Search for the cell housing the specified text and yield its [X, Y] center coordinate. 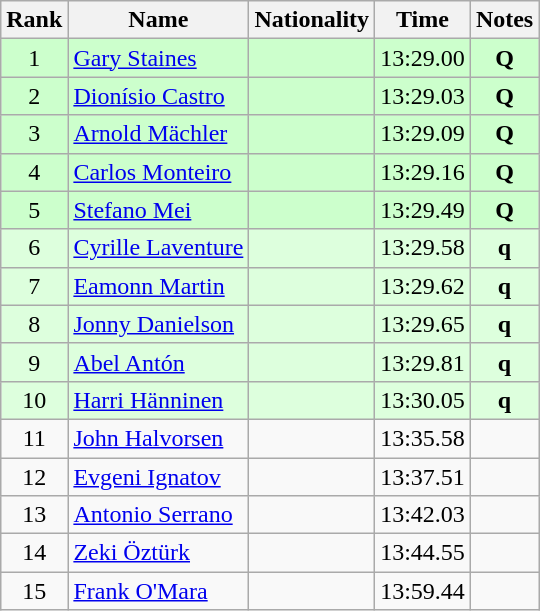
Zeki Öztürk [158, 553]
13:29.81 [423, 362]
13:29.09 [423, 134]
13:29.65 [423, 324]
13:29.58 [423, 248]
13:29.49 [423, 210]
13:29.00 [423, 58]
Eamonn Martin [158, 286]
John Halvorsen [158, 438]
9 [34, 362]
14 [34, 553]
Frank O'Mara [158, 591]
13:30.05 [423, 400]
Stefano Mei [158, 210]
Name [158, 20]
Cyrille Laventure [158, 248]
5 [34, 210]
Dionísio Castro [158, 96]
13 [34, 515]
4 [34, 172]
Gary Staines [158, 58]
12 [34, 477]
6 [34, 248]
13:42.03 [423, 515]
13:44.55 [423, 553]
Nationality [312, 20]
7 [34, 286]
Harri Hänninen [158, 400]
11 [34, 438]
13:29.62 [423, 286]
Rank [34, 20]
Evgeni Ignatov [158, 477]
2 [34, 96]
13:37.51 [423, 477]
1 [34, 58]
15 [34, 591]
Abel Antón [158, 362]
3 [34, 134]
Time [423, 20]
Antonio Serrano [158, 515]
13:59.44 [423, 591]
Notes [504, 20]
13:29.03 [423, 96]
8 [34, 324]
13:35.58 [423, 438]
10 [34, 400]
Carlos Monteiro [158, 172]
Arnold Mächler [158, 134]
13:29.16 [423, 172]
Jonny Danielson [158, 324]
